From the cell containing the given text, extract its center point as [x, y] coordinate. 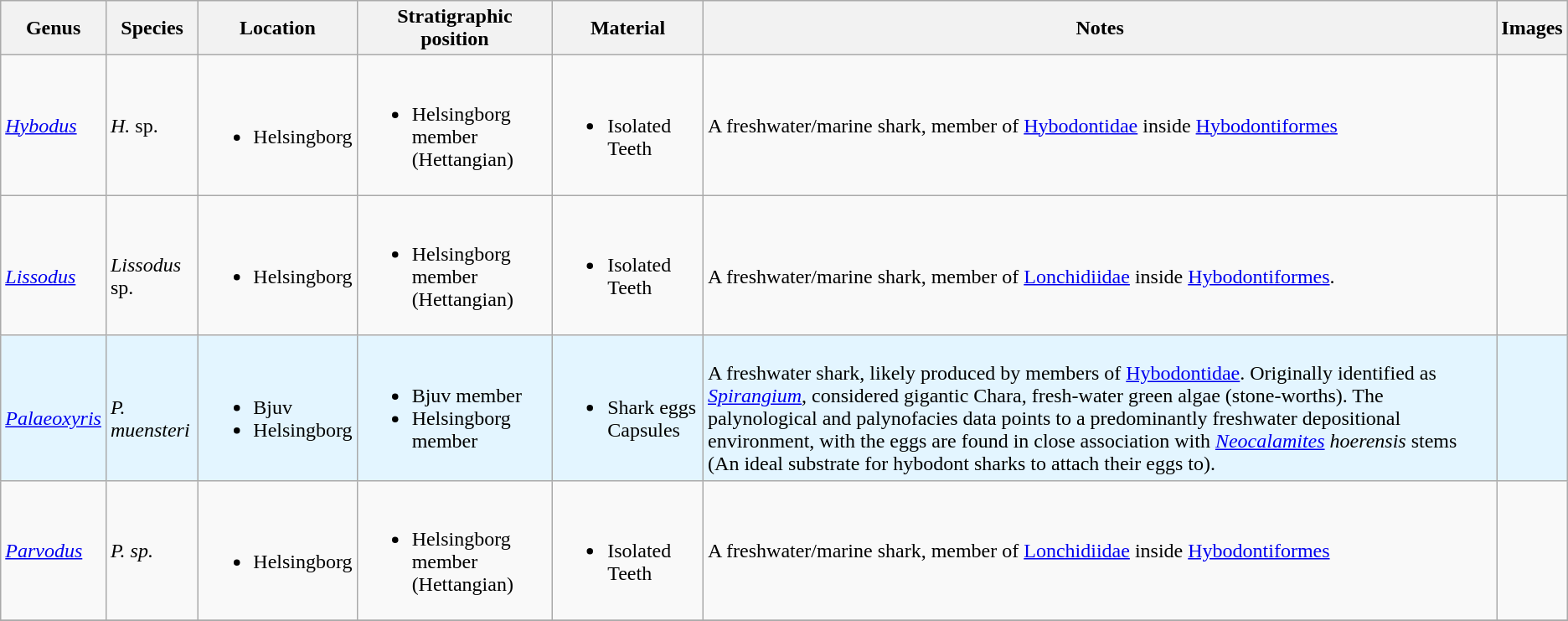
Species [152, 28]
A freshwater/marine shark, member of Lonchidiidae inside Hybodontiformes [1101, 550]
Parvodus [54, 550]
A freshwater/marine shark, member of Hybodontidae inside Hybodontiformes [1101, 126]
Stratigraphic position [455, 28]
Images [1532, 28]
Lissodus [54, 265]
Genus [54, 28]
Palaeoxyris [54, 407]
Location [278, 28]
P. sp. [152, 550]
Hybodus [54, 126]
BjuvHelsingborg [278, 407]
Shark eggs Capsules [628, 407]
A freshwater/marine shark, member of Lonchidiidae inside Hybodontiformes. [1101, 265]
Bjuv memberHelsingborg member [455, 407]
Lissodus sp. [152, 265]
H. sp. [152, 126]
Notes [1101, 28]
P. muensteri [152, 407]
Material [628, 28]
